From the cell containing the given text, extract its center point as (X, Y) coordinate. 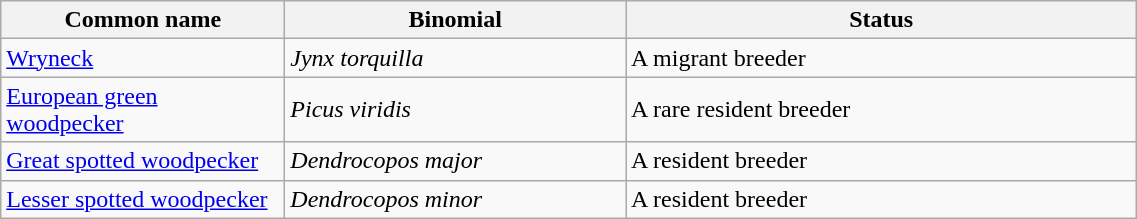
A rare resident breeder (882, 110)
Binomial (456, 20)
Wryneck (143, 58)
Dendrocopos major (456, 161)
Lesser spotted woodpecker (143, 199)
Picus viridis (456, 110)
A migrant breeder (882, 58)
Common name (143, 20)
Jynx torquilla (456, 58)
Great spotted woodpecker (143, 161)
European green woodpecker (143, 110)
Dendrocopos minor (456, 199)
Status (882, 20)
